Determine the [X, Y] coordinate at the center of the cell enclosing the given text.  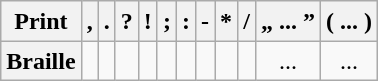
! [148, 21]
- [204, 21]
? [126, 21]
„ ... ” [288, 21]
: [186, 21]
/ [247, 21]
Braille [41, 61]
* [226, 21]
, [90, 21]
; [166, 21]
Print [41, 21]
( ... ) [348, 21]
. [106, 21]
